Extract the [x, y] coordinate from the center of the cell holding the provided text.  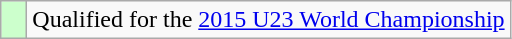
Qualified for the 2015 U23 World Championship [268, 20]
